Extract the (x, y) coordinate from the center of the cell holding the provided text.  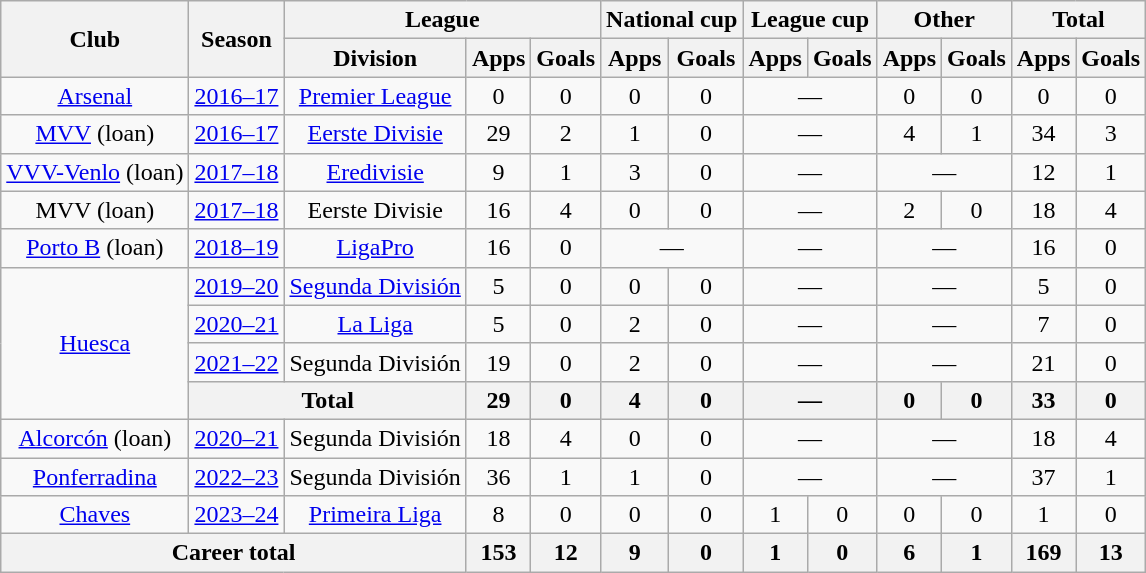
21 (1043, 362)
36 (498, 477)
33 (1043, 400)
Premier League (375, 96)
League cup (810, 20)
169 (1043, 553)
19 (498, 362)
6 (909, 553)
Career total (234, 553)
Huesca (95, 343)
Ponferradina (95, 477)
LigaPro (375, 248)
Eredivisie (375, 172)
37 (1043, 477)
League (442, 20)
Division (375, 58)
2022–23 (236, 477)
Arsenal (95, 96)
Season (236, 39)
Club (95, 39)
153 (498, 553)
Other (944, 20)
8 (498, 515)
2018–19 (236, 248)
La Liga (375, 324)
Alcorcón (loan) (95, 438)
VVV-Venlo (loan) (95, 172)
National cup (672, 20)
7 (1043, 324)
2021–22 (236, 362)
13 (1111, 553)
2023–24 (236, 515)
34 (1043, 134)
2019–20 (236, 286)
Porto B (loan) (95, 248)
Primeira Liga (375, 515)
Chaves (95, 515)
